Extract the (X, Y) coordinate from the center of the cell holding the provided text.  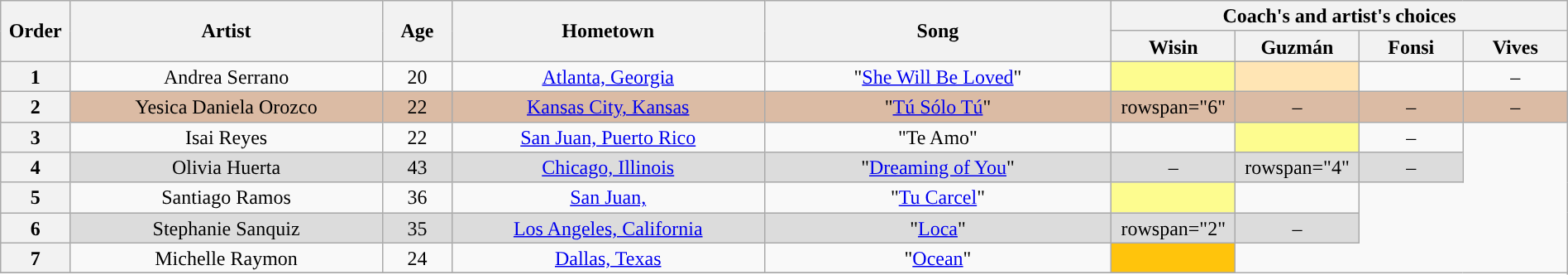
rowspan="2" (1174, 229)
5 (36, 197)
Age (417, 31)
Hometown (608, 31)
Chicago, Illinois (608, 167)
Guzmán (1298, 46)
6 (36, 229)
24 (417, 258)
Vives (1515, 46)
7 (36, 258)
rowspan="6" (1174, 106)
San Juan, Puerto Rico (608, 137)
Order (36, 31)
Song (938, 31)
4 (36, 167)
Stephanie Sanquiz (227, 229)
Atlanta, Georgia (608, 76)
Dallas, Texas (608, 258)
San Juan, (608, 197)
36 (417, 197)
"Loca" (938, 229)
35 (417, 229)
Yesica Daniela Orozco (227, 106)
Michelle Raymon (227, 258)
Santiago Ramos (227, 197)
"Ocean" (938, 258)
"She Will Be Loved" (938, 76)
Olivia Huerta (227, 167)
"Dreaming of You" (938, 167)
"Tú Sólo Tú" (938, 106)
Wisin (1174, 46)
Kansas City, Kansas (608, 106)
43 (417, 167)
Andrea Serrano (227, 76)
"Tu Carcel" (938, 197)
3 (36, 137)
1 (36, 76)
Los Angeles, California (608, 229)
rowspan="4" (1298, 167)
2 (36, 106)
Coach's and artist's choices (1340, 17)
Fonsi (1411, 46)
20 (417, 76)
"Te Amo" (938, 137)
Isai Reyes (227, 137)
Artist (227, 31)
